Detect which cell encompasses the target text, then output its [x, y] center coordinate. 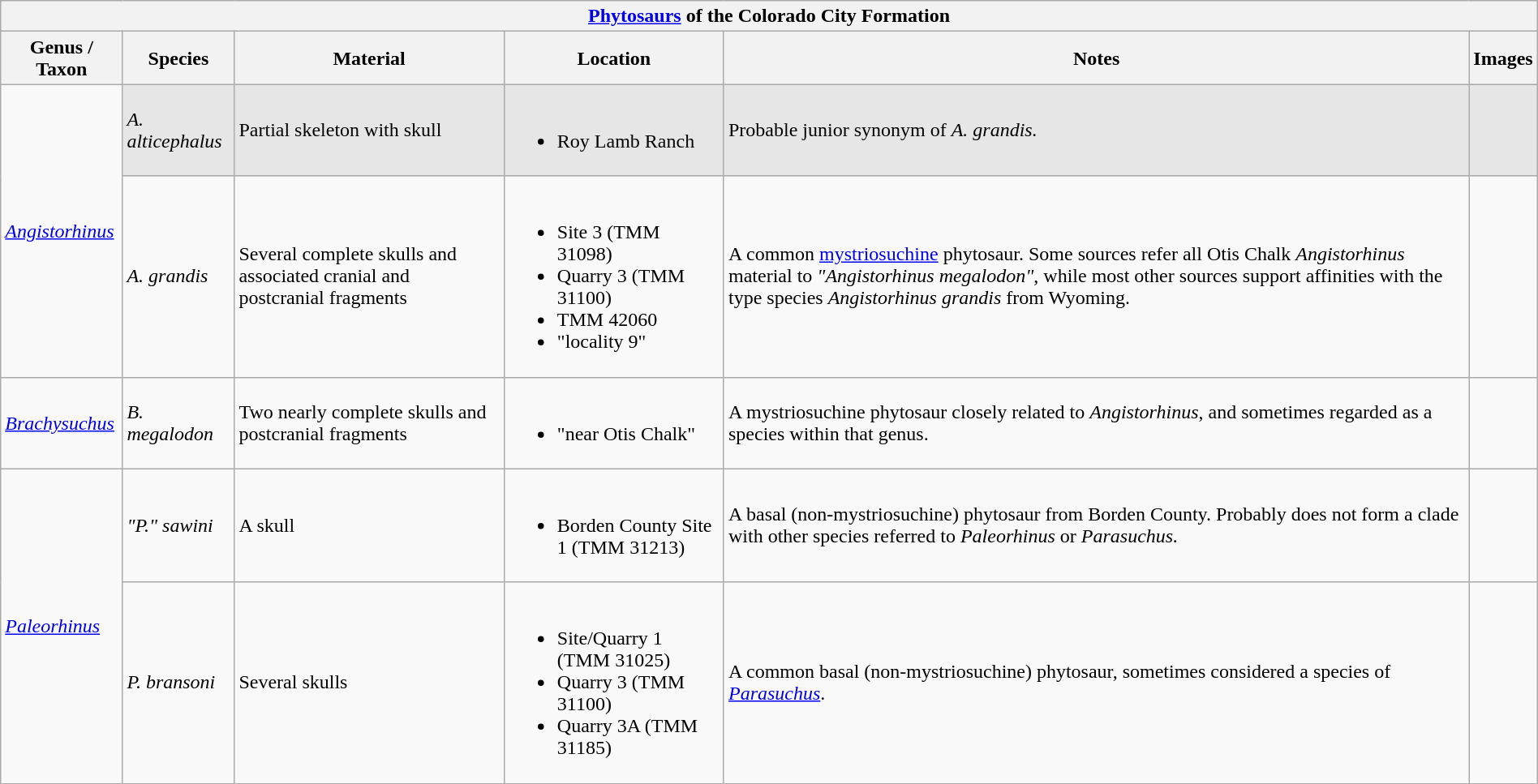
Material [369, 58]
Several complete skulls and associated cranial and postcranial fragments [369, 276]
Notes [1096, 58]
Images [1503, 58]
Phytosaurs of the Colorado City Formation [769, 16]
"P." sawini [178, 525]
Location [613, 58]
"near Otis Chalk" [613, 423]
A mystriosuchine phytosaur closely related to Angistorhinus, and sometimes regarded as a species within that genus. [1096, 423]
Partial skeleton with skull [369, 130]
Site/Quarry 1 (TMM 31025)Quarry 3 (TMM 31100)Quarry 3A (TMM 31185) [613, 683]
A common basal (non-mystriosuchine) phytosaur, sometimes considered a species of Parasuchus. [1096, 683]
A. alticephalus [178, 130]
Paleorhinus [62, 626]
Borden County Site 1 (TMM 31213) [613, 525]
Two nearly complete skulls and postcranial fragments [369, 423]
Site 3 (TMM 31098)Quarry 3 (TMM 31100)TMM 42060"locality 9" [613, 276]
P. bransoni [178, 683]
A skull [369, 525]
Roy Lamb Ranch [613, 130]
Several skulls [369, 683]
B. megalodon [178, 423]
A basal (non-mystriosuchine) phytosaur from Borden County. Probably does not form a clade with other species referred to Paleorhinus or Parasuchus. [1096, 525]
Genus / Taxon [62, 58]
A. grandis [178, 276]
Brachysuchus [62, 423]
Angistorhinus [62, 230]
Species [178, 58]
Probable junior synonym of A. grandis. [1096, 130]
